Detect which cell encompasses the target text, then output its [x, y] center coordinate. 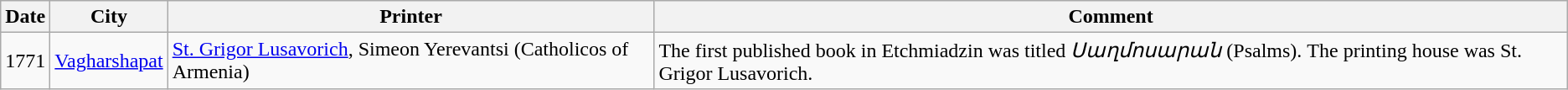
St. Grigor Lusavorich, Simeon Yerevantsi (Catholicos of Armenia) [410, 61]
City [109, 17]
Date [25, 17]
1771 [25, 61]
Comment [1111, 17]
Printer [410, 17]
The first published book in Etchmiadzin was titled Սաղմոսարան (Psalms). The printing house was St. Grigor Lusavorich. [1111, 61]
Vagharshapat [109, 61]
